Search for the cell housing the specified text and yield its (X, Y) center coordinate. 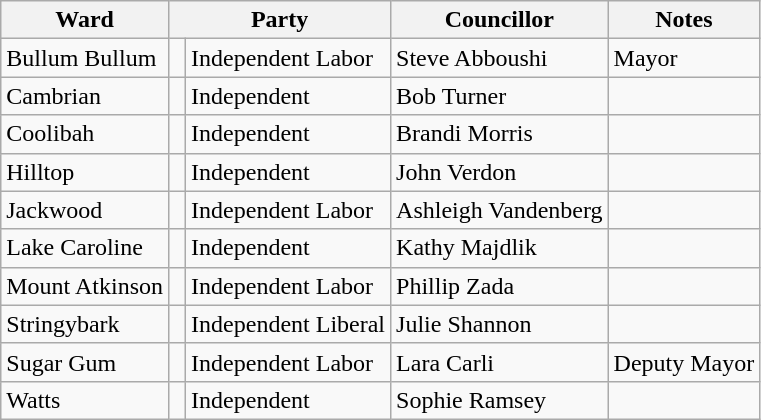
Brandi Morris (500, 134)
John Verdon (500, 172)
Phillip Zada (500, 286)
Lara Carli (500, 362)
Sophie Ramsey (500, 400)
Stringybark (85, 324)
Bullum Bullum (85, 58)
Sugar Gum (85, 362)
Kathy Majdlik (500, 248)
Independent Liberal (288, 324)
Hilltop (85, 172)
Cambrian (85, 96)
Jackwood (85, 210)
Party (280, 20)
Deputy Mayor (684, 362)
Mayor (684, 58)
Steve Abboushi (500, 58)
Ward (85, 20)
Councillor (500, 20)
Notes (684, 20)
Ashleigh Vandenberg (500, 210)
Bob Turner (500, 96)
Julie Shannon (500, 324)
Coolibah (85, 134)
Lake Caroline (85, 248)
Watts (85, 400)
Mount Atkinson (85, 286)
